For the text-containing cell, return its midpoint in (X, Y) coordinate format. 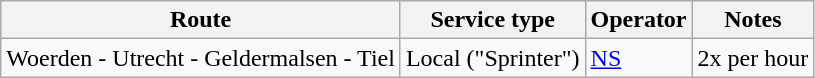
Operator (638, 20)
Local ("Sprinter") (492, 58)
Service type (492, 20)
Woerden - Utrecht - Geldermalsen - Tiel (201, 58)
2x per hour (753, 58)
NS (638, 58)
Notes (753, 20)
Route (201, 20)
